Search for the cell housing the specified text and yield its [x, y] center coordinate. 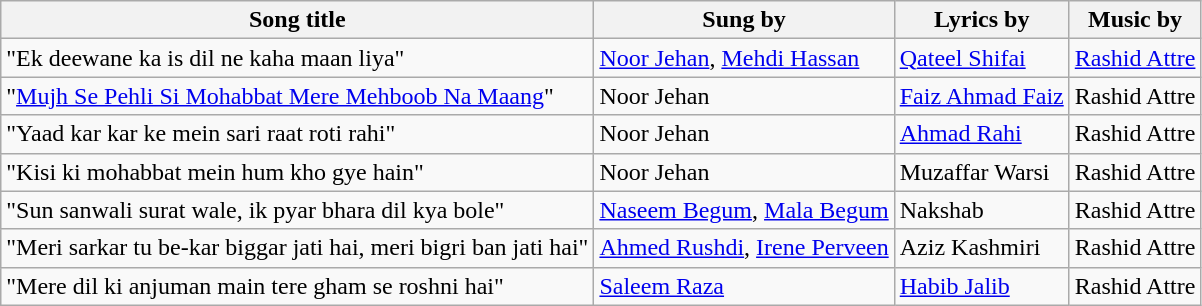
Music by [1135, 20]
Sung by [744, 20]
"Mere dil ki anjuman main tere gham se roshni hai" [298, 286]
"Sun sanwali surat wale, ik pyar bhara dil kya bole" [298, 210]
Naseem Begum, Mala Begum [744, 210]
"Yaad kar kar ke mein sari raat roti rahi" [298, 134]
Aziz Kashmiri [982, 248]
"Mujh Se Pehli Si Mohabbat Mere Mehboob Na Maang" [298, 96]
Faiz Ahmad Faiz [982, 96]
Lyrics by [982, 20]
"Kisi ki mohabbat mein hum kho gye hain" [298, 172]
Habib Jalib [982, 286]
Nakshab [982, 210]
"Meri sarkar tu be-kar biggar jati hai, meri bigri ban jati hai" [298, 248]
Muzaffar Warsi [982, 172]
Song title [298, 20]
Noor Jehan, Mehdi Hassan [744, 58]
Saleem Raza [744, 286]
"Ek deewane ka is dil ne kaha maan liya" [298, 58]
Ahmed Rushdi, Irene Perveen [744, 248]
Qateel Shifai [982, 58]
Ahmad Rahi [982, 134]
